From the cell containing the given text, extract its center point as [X, Y] coordinate. 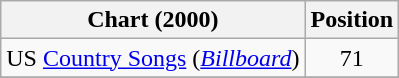
Position [352, 20]
71 [352, 58]
Chart (2000) [153, 20]
US Country Songs (Billboard) [153, 58]
